Capture the cell that displays the provided text and extract its [X, Y] central coordinate. 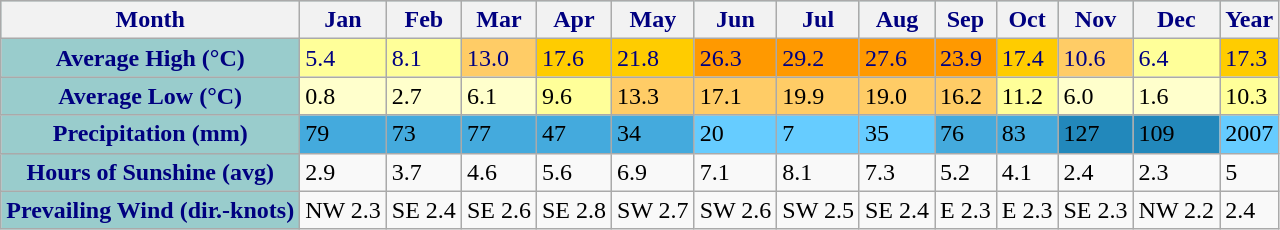
5 [1250, 172]
23.9 [965, 58]
17.1 [736, 96]
SW 2.5 [818, 210]
Prevailing Wind (dir.-knots) [150, 210]
7.1 [736, 172]
May [654, 20]
Dec [1176, 20]
5.6 [574, 172]
NW 2.3 [344, 210]
2.7 [424, 96]
11.2 [1027, 96]
Feb [424, 20]
17.6 [574, 58]
Aug [896, 20]
SW 2.6 [736, 210]
83 [1027, 134]
Hours of Sunshine (avg) [150, 172]
SE 2.8 [574, 210]
21.8 [654, 58]
Jan [344, 20]
35 [896, 134]
77 [498, 134]
Sep [965, 20]
19.0 [896, 96]
26.3 [736, 58]
5.4 [344, 58]
Precipitation (mm) [150, 134]
17.4 [1027, 58]
27.6 [896, 58]
SW 2.7 [654, 210]
109 [1176, 134]
79 [344, 134]
Mar [498, 20]
Jun [736, 20]
17.3 [1250, 58]
Year [1250, 20]
Average Low (°C) [150, 96]
10.3 [1250, 96]
Jul [818, 20]
4.6 [498, 172]
73 [424, 134]
Oct [1027, 20]
SE 2.3 [1096, 210]
Apr [574, 20]
3.7 [424, 172]
19.9 [818, 96]
29.2 [818, 58]
2.3 [1176, 172]
47 [574, 134]
6.9 [654, 172]
13.0 [498, 58]
SE 2.6 [498, 210]
6.0 [1096, 96]
7.3 [896, 172]
Average High (°C) [150, 58]
4.1 [1027, 172]
Nov [1096, 20]
20 [736, 134]
16.2 [965, 96]
76 [965, 134]
6.1 [498, 96]
6.4 [1176, 58]
34 [654, 134]
7 [818, 134]
13.3 [654, 96]
0.8 [344, 96]
5.2 [965, 172]
9.6 [574, 96]
NW 2.2 [1176, 210]
10.6 [1096, 58]
Month [150, 20]
127 [1096, 134]
2.9 [344, 172]
1.6 [1176, 96]
2007 [1250, 134]
